Locate the cell with the specified text and output its [x, y] center coordinate. 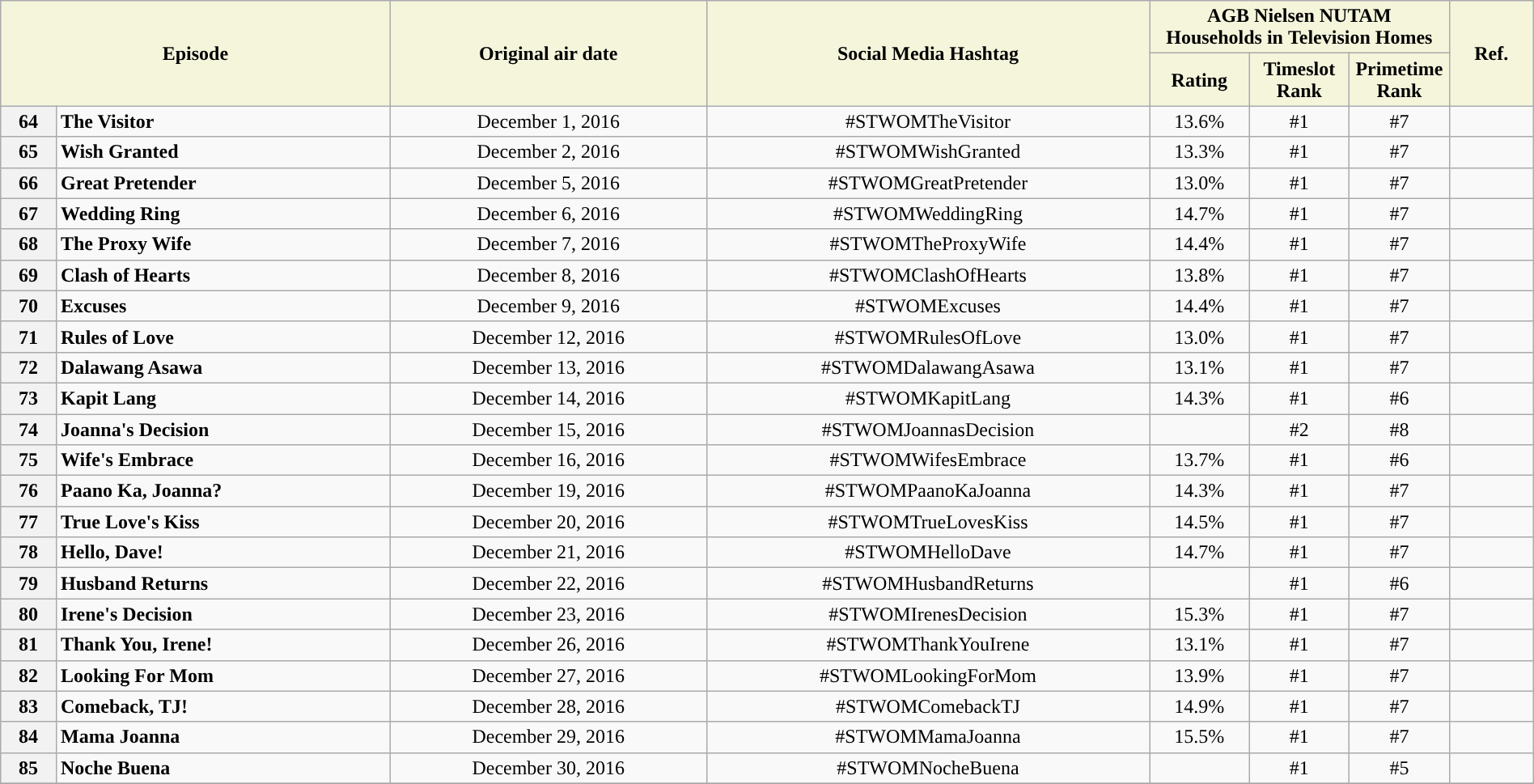
Ref. [1491, 53]
December 12, 2016 [549, 337]
December 14, 2016 [549, 398]
Rating [1199, 79]
December 6, 2016 [549, 214]
Clash of Hearts [223, 275]
Episode [196, 53]
December 23, 2016 [549, 614]
Kapit Lang [223, 398]
December 26, 2016 [549, 645]
Wedding Ring [223, 214]
Mama Joanna [223, 737]
#STWOMNocheBuena [927, 768]
74 [29, 430]
#STWOMTheVisitor [927, 121]
#2 [1299, 430]
76 [29, 491]
December 30, 2016 [549, 768]
December 19, 2016 [549, 491]
72 [29, 367]
70 [29, 306]
Wife's Embrace [223, 460]
#STWOMGreatPretender [927, 183]
Looking For Mom [223, 676]
73 [29, 398]
Dalawang Asawa [223, 367]
Original air date [549, 53]
#STWOMWeddingRing [927, 214]
December 21, 2016 [549, 553]
Timeslot Rank [1299, 79]
13.8% [1199, 275]
#STWOMMamaJoanna [927, 737]
13.9% [1199, 676]
December 27, 2016 [549, 676]
77 [29, 522]
December 28, 2016 [549, 706]
65 [29, 152]
69 [29, 275]
#STWOMJoannasDecision [927, 430]
#STWOMWishGranted [927, 152]
December 13, 2016 [549, 367]
December 2, 2016 [549, 152]
AGB Nielsen NUTAM Households in Television Homes [1299, 28]
#5 [1400, 768]
80 [29, 614]
December 15, 2016 [549, 430]
December 22, 2016 [549, 583]
#STWOMClashOfHearts [927, 275]
Irene's Decision [223, 614]
79 [29, 583]
83 [29, 706]
#STWOMWifesEmbrace [927, 460]
66 [29, 183]
Noche Buena [223, 768]
December 8, 2016 [549, 275]
Thank You, Irene! [223, 645]
Comeback, TJ! [223, 706]
Paano Ka, Joanna? [223, 491]
Primetime Rank [1400, 79]
#STWOMExcuses [927, 306]
#STWOMTrueLovesKiss [927, 522]
82 [29, 676]
The Proxy Wife [223, 244]
75 [29, 460]
#STWOMPaanoKaJoanna [927, 491]
#STWOMTheProxyWife [927, 244]
64 [29, 121]
December 29, 2016 [549, 737]
78 [29, 553]
#STWOMLookingForMom [927, 676]
December 16, 2016 [549, 460]
The Visitor [223, 121]
Joanna's Decision [223, 430]
True Love's Kiss [223, 522]
#STWOMThankYouIrene [927, 645]
Excuses [223, 306]
14.9% [1199, 706]
68 [29, 244]
December 1, 2016 [549, 121]
Social Media Hashtag [927, 53]
84 [29, 737]
#8 [1400, 430]
13.6% [1199, 121]
13.3% [1199, 152]
December 9, 2016 [549, 306]
13.7% [1199, 460]
#STWOMHelloDave [927, 553]
15.3% [1199, 614]
85 [29, 768]
Rules of Love [223, 337]
15.5% [1199, 737]
Husband Returns [223, 583]
#STWOMIrenesDecision [927, 614]
81 [29, 645]
December 20, 2016 [549, 522]
71 [29, 337]
#STWOMComebackTJ [927, 706]
December 7, 2016 [549, 244]
Hello, Dave! [223, 553]
#STWOMHusbandReturns [927, 583]
Great Pretender [223, 183]
67 [29, 214]
#STWOMDalawangAsawa [927, 367]
#STWOMKapitLang [927, 398]
Wish Granted [223, 152]
December 5, 2016 [549, 183]
14.5% [1199, 522]
#STWOMRulesOfLove [927, 337]
